From the cell containing the given text, extract its center point as [x, y] coordinate. 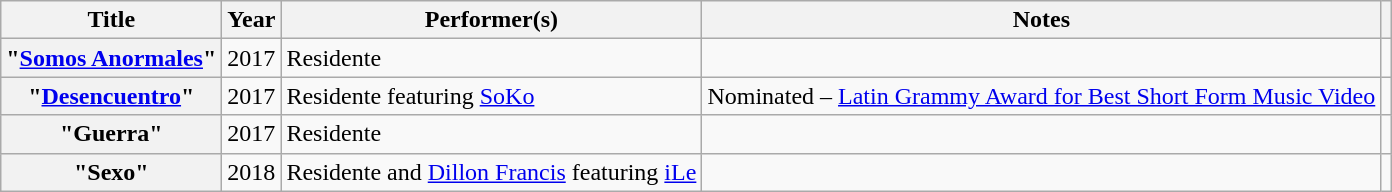
"Somos Anormales" [112, 58]
"Sexo" [112, 172]
Residente featuring SoKo [492, 96]
"Guerra" [112, 134]
Residente and Dillon Francis featuring iLe [492, 172]
Performer(s) [492, 20]
2018 [252, 172]
Title [112, 20]
Year [252, 20]
Notes [1042, 20]
"Desencuentro" [112, 96]
Nominated – Latin Grammy Award for Best Short Form Music Video [1042, 96]
